From the cell containing the given text, extract its center point as (X, Y) coordinate. 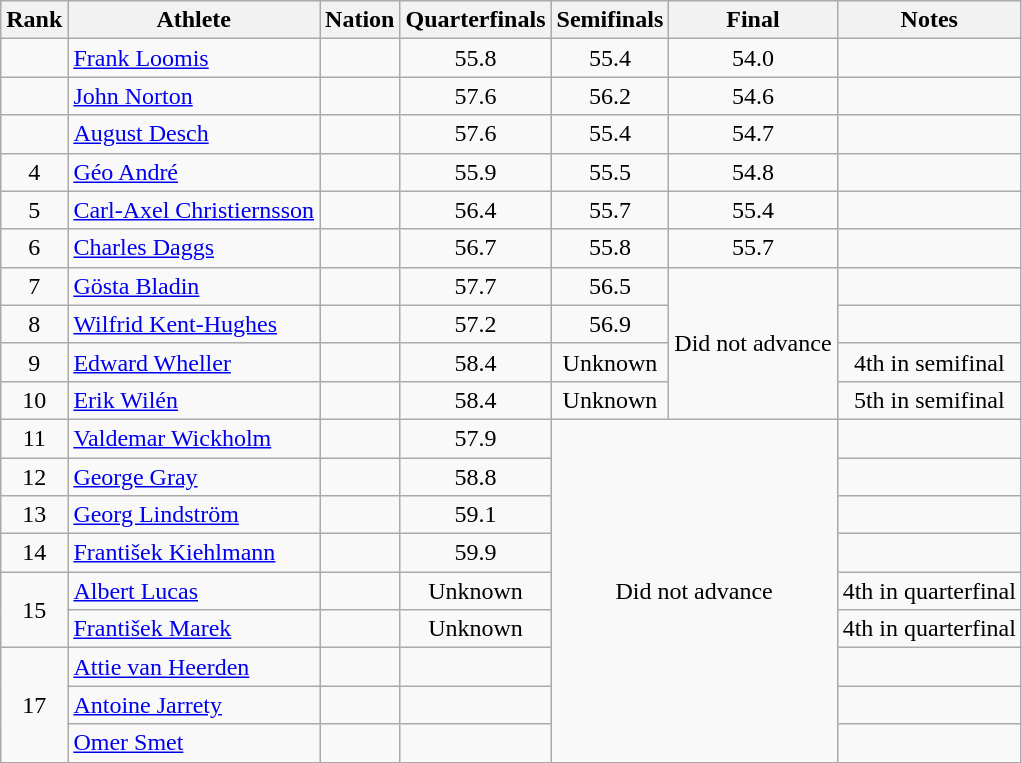
Quarterfinals (476, 20)
56.2 (610, 96)
Attie van Heerden (194, 667)
Frank Loomis (194, 58)
5th in semifinal (929, 400)
Edward Wheller (194, 362)
Notes (929, 20)
8 (34, 324)
56.4 (476, 210)
54.0 (753, 58)
14 (34, 553)
Erik Wilén (194, 400)
Athlete (194, 20)
František Marek (194, 629)
10 (34, 400)
František Kiehlmann (194, 553)
George Gray (194, 477)
15 (34, 610)
55.9 (476, 172)
Géo André (194, 172)
11 (34, 438)
7 (34, 286)
4 (34, 172)
13 (34, 515)
Nation (360, 20)
Carl-Axel Christiernsson (194, 210)
57.7 (476, 286)
Antoine Jarrety (194, 705)
Valdemar Wickholm (194, 438)
Georg Lindström (194, 515)
Semifinals (610, 20)
54.7 (753, 134)
Charles Daggs (194, 248)
August Desch (194, 134)
54.6 (753, 96)
59.9 (476, 553)
6 (34, 248)
9 (34, 362)
58.8 (476, 477)
54.8 (753, 172)
John Norton (194, 96)
Omer Smet (194, 743)
57.9 (476, 438)
Gösta Bladin (194, 286)
55.5 (610, 172)
Albert Lucas (194, 591)
Final (753, 20)
56.7 (476, 248)
5 (34, 210)
4th in semifinal (929, 362)
Rank (34, 20)
17 (34, 705)
57.2 (476, 324)
56.9 (610, 324)
56.5 (610, 286)
59.1 (476, 515)
12 (34, 477)
Wilfrid Kent-Hughes (194, 324)
